Detect which cell encompasses the target text, then output its [x, y] center coordinate. 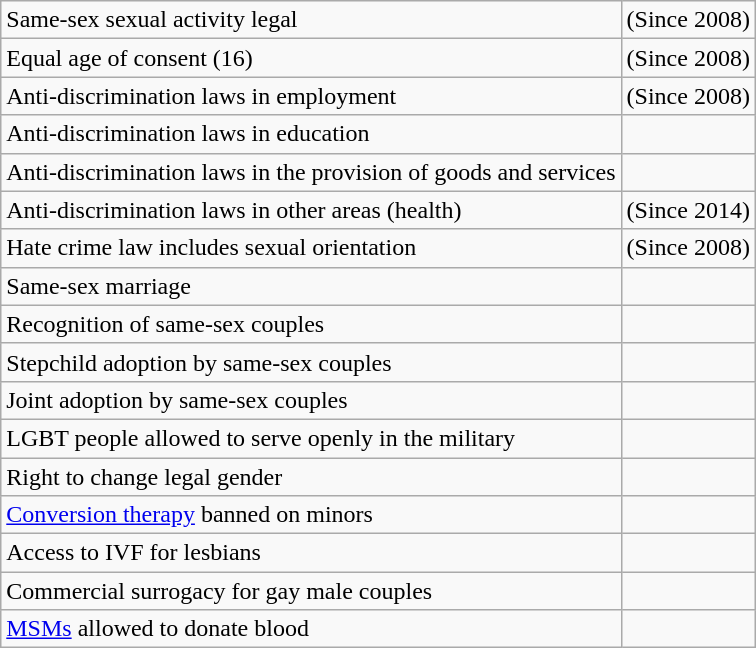
Equal age of consent (16) [311, 58]
Same-sex marriage [311, 286]
Anti-discrimination laws in other areas (health) [311, 210]
MSMs allowed to donate blood [311, 629]
Conversion therapy banned on minors [311, 515]
(Since 2014) [688, 210]
Hate crime law includes sexual orientation [311, 248]
Right to change legal gender [311, 477]
Stepchild adoption by same-sex couples [311, 362]
LGBT people allowed to serve openly in the military [311, 438]
Joint adoption by same-sex couples [311, 400]
Commercial surrogacy for gay male couples [311, 591]
Anti-discrimination laws in education [311, 134]
Same-sex sexual activity legal [311, 20]
Access to IVF for lesbians [311, 553]
Anti-discrimination laws in employment [311, 96]
Recognition of same-sex couples [311, 324]
Anti-discrimination laws in the provision of goods and services [311, 172]
